Determine the (X, Y) coordinate at the center of the cell enclosing the given text.  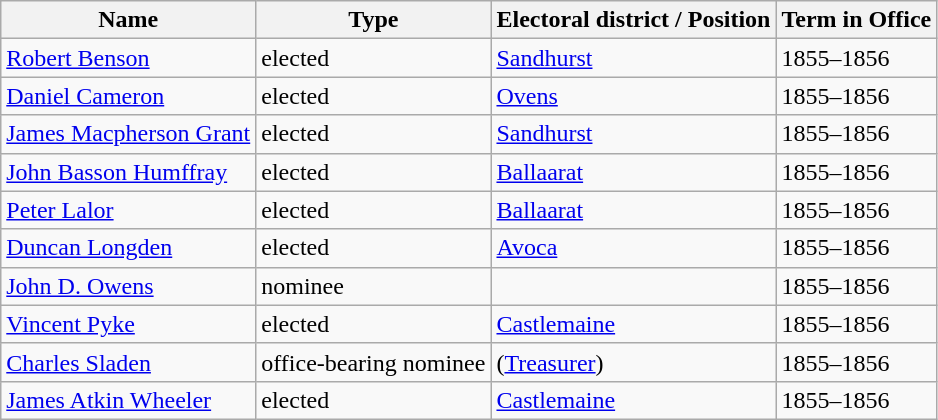
Robert Benson (128, 58)
James Macpherson Grant (128, 134)
(Treasurer) (634, 362)
John Basson Humffray (128, 172)
Ovens (634, 96)
Vincent Pyke (128, 324)
Daniel Cameron (128, 96)
John D. Owens (128, 286)
Charles Sladen (128, 362)
Peter Lalor (128, 210)
Duncan Longden (128, 248)
Name (128, 20)
office-bearing nominee (374, 362)
Term in Office (856, 20)
nominee (374, 286)
Type (374, 20)
Electoral district / Position (634, 20)
James Atkin Wheeler (128, 400)
Avoca (634, 248)
